Return [X, Y] of the center of cell containing provided text 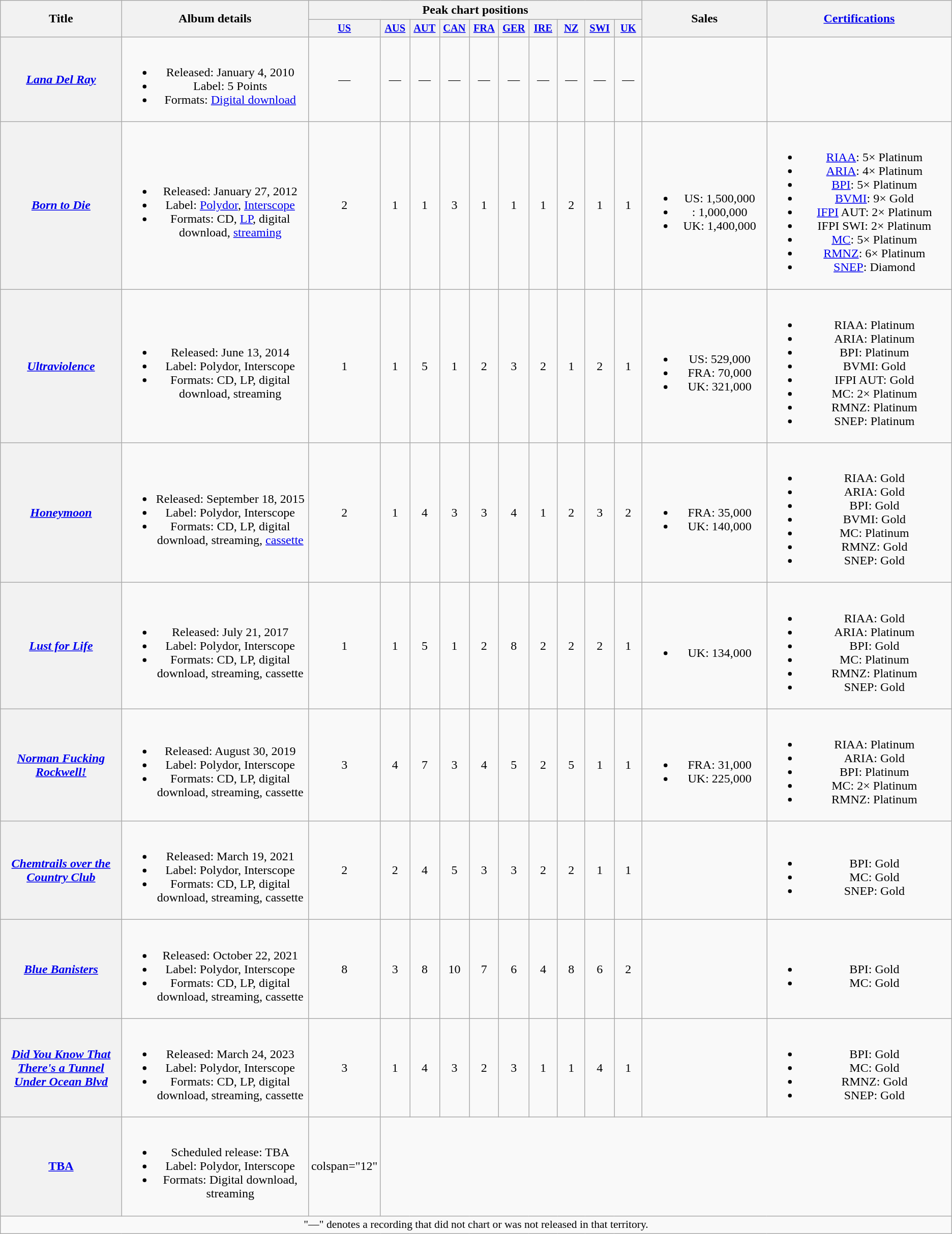
UK [629, 28]
Honeymoon [61, 513]
Album details [215, 19]
RIAA: GoldARIA: PlatinumBPI: GoldMC: PlatinumRMNZ: PlatinumSNEP: Gold [859, 646]
NZ [571, 28]
Did You Know That There's a Tunnel Under Ocean Blvd [61, 1068]
AUS [395, 28]
Released: September 18, 2015Label: Polydor, InterscopeFormats: CD, LP, digital download, streaming, cassette [215, 513]
Released: June 13, 2014Label: Polydor, InterscopeFormats: CD, LP, digital download, streaming [215, 366]
TBA [61, 1166]
US: 1,500,000: 1,000,000UK: 1,400,000 [705, 205]
US: 529,000FRA: 70,000UK: 321,000 [705, 366]
GER [514, 28]
Lana Del Ray [61, 79]
US [344, 28]
Norman Fucking Rockwell! [61, 765]
RIAA: GoldARIA: GoldBPI: GoldBVMI: GoldMC: PlatinumRMNZ: GoldSNEP: Gold [859, 513]
IRE [543, 28]
10 [455, 969]
Released: March 19, 2021Label: Polydor, InterscopeFormats: CD, LP, digital download, streaming, cassette [215, 870]
AUT [425, 28]
FRA: 35,000UK: 140,000 [705, 513]
Released: July 21, 2017Label: Polydor, InterscopeFormats: CD, LP, digital download, streaming, cassette [215, 646]
Released: March 24, 2023Label: Polydor, InterscopeFormats: CD, LP, digital download, streaming, cassette [215, 1068]
SWI [599, 28]
BPI: GoldMC: Gold [859, 969]
Released: January 4, 2010Label: 5 PointsFormats: Digital download [215, 79]
RIAA: PlatinumARIA: PlatinumBPI: PlatinumBVMI: GoldIFPI AUT: GoldMC: 2× PlatinumRMNZ: PlatinumSNEP: Platinum [859, 366]
colspan="12" [344, 1166]
Released: January 27, 2012Label: Polydor, InterscopeFormats: CD, LP, digital download, streaming [215, 205]
Released: August 30, 2019Label: Polydor, InterscopeFormats: CD, LP, digital download, streaming, cassette [215, 765]
Sales [705, 19]
RIAA: PlatinumARIA: GoldBPI: PlatinumMC: 2× PlatinumRMNZ: Platinum [859, 765]
BPI: GoldMC: GoldSNEP: Gold [859, 870]
Ultraviolence [61, 366]
CAN [455, 28]
Blue Banisters [61, 969]
FRA [484, 28]
FRA: 31,000UK: 225,000 [705, 765]
Born to Die [61, 205]
Certifications [859, 19]
Scheduled release: TBALabel: Polydor, InterscopeFormats: Digital download, streaming [215, 1166]
Title [61, 19]
Peak chart positions [475, 10]
Lust for Life [61, 646]
Released: October 22, 2021Label: Polydor, InterscopeFormats: CD, LP, digital download, streaming, cassette [215, 969]
UK: 134,000 [705, 646]
"—" denotes a recording that did not chart or was not released in that territory. [476, 1225]
Chemtrails over the Country Club [61, 870]
BPI: GoldMC: GoldRMNZ: GoldSNEP: Gold [859, 1068]
